Capture the cell that displays the provided text and extract its (x, y) central coordinate. 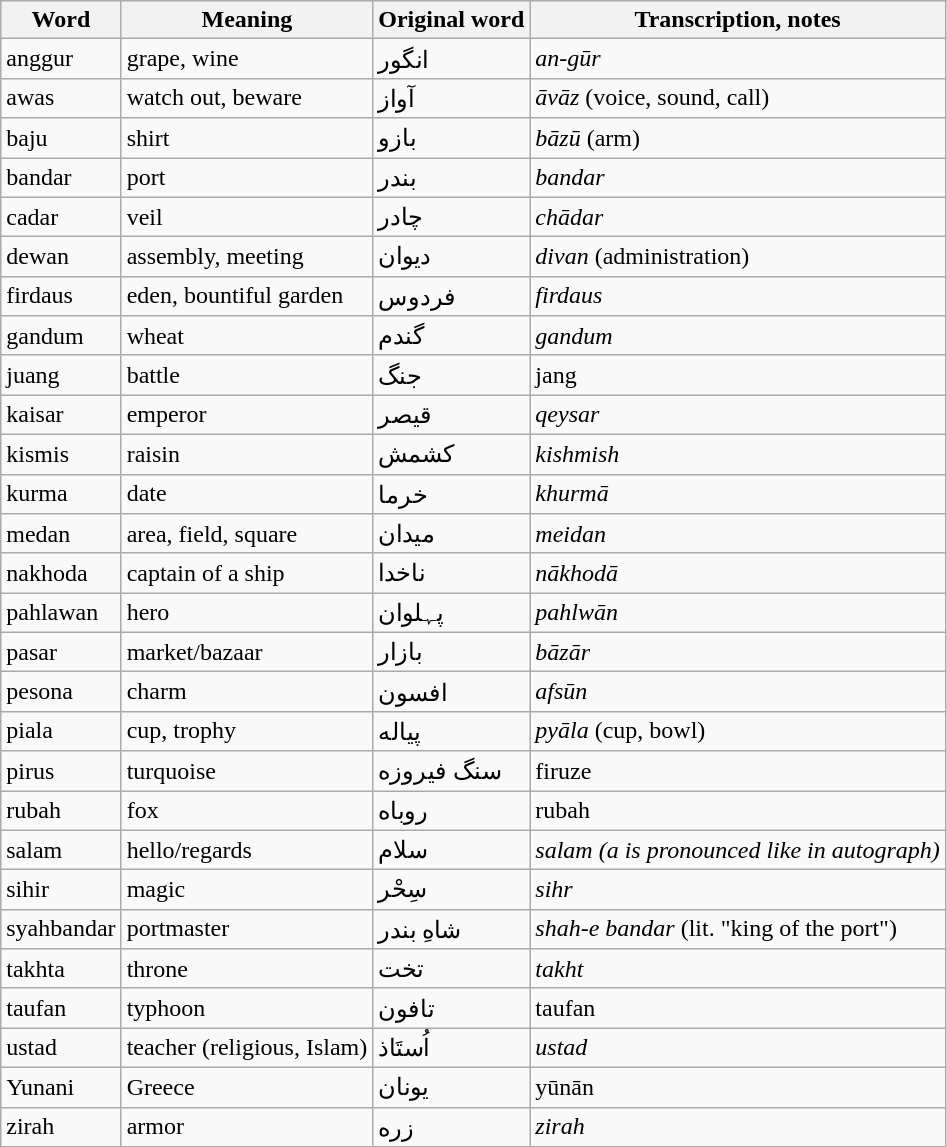
baju (61, 138)
سلام (452, 850)
بندر (452, 178)
qeysar (738, 415)
takht (738, 969)
سنگ فیروزه (452, 771)
yūnān (738, 1087)
bāzār (738, 652)
piala (61, 731)
میدان (452, 534)
Greece (247, 1087)
pasar (61, 652)
زره (452, 1127)
assembly, meeting (247, 257)
sihir (61, 890)
افسون (452, 692)
pyāla (cup, bowl) (738, 731)
قیصر (452, 415)
kaisar (61, 415)
دیوان (452, 257)
emperor (247, 415)
an-gūr (738, 59)
dewan (61, 257)
shah-e bandar (lit. "king of the port") (738, 929)
hero (247, 613)
اُستَاذ (452, 1048)
fox (247, 810)
آواز (452, 98)
kismis (61, 454)
سِحْر (452, 890)
پیاله (452, 731)
pahlawan (61, 613)
charm (247, 692)
magic (247, 890)
watch out, beware (247, 98)
portmaster (247, 929)
firuze (738, 771)
pesona (61, 692)
teacher (religious, Islam) (247, 1048)
Original word (452, 20)
area, field, square (247, 534)
Yunani (61, 1087)
captain of a ship (247, 573)
veil (247, 217)
grape, wine (247, 59)
meidan (738, 534)
جنگ (452, 375)
date (247, 494)
āvāz (voice, sound, call) (738, 98)
Meaning (247, 20)
nakhoda (61, 573)
چادر (452, 217)
jang (738, 375)
انگور (452, 59)
گندم (452, 336)
cadar (61, 217)
shirt (247, 138)
kurma (61, 494)
raisin (247, 454)
salam (61, 850)
شاهِ بندر (452, 929)
syahbandar (61, 929)
juang (61, 375)
کشمش (452, 454)
medan (61, 534)
بازار (452, 652)
turquoise (247, 771)
battle (247, 375)
divan (administration) (738, 257)
بازو (452, 138)
khurmā (738, 494)
hello/regards (247, 850)
eden, bountiful garden (247, 296)
Word (61, 20)
pahlwān (738, 613)
bāzū (arm) (738, 138)
throne (247, 969)
takhta (61, 969)
تافون (452, 1008)
typhoon (247, 1008)
armor (247, 1127)
port (247, 178)
chādar (738, 217)
nākhodā (738, 573)
wheat (247, 336)
anggur (61, 59)
awas (61, 98)
خرما (452, 494)
فردوس (452, 296)
salam (a is pronounced like in autograph) (738, 850)
market/bazaar (247, 652)
pirus (61, 771)
تخت (452, 969)
cup, trophy (247, 731)
kishmish (738, 454)
ناخدا (452, 573)
Transcription, notes (738, 20)
پ‍ﮩ‍لوان (452, 613)
يونان (452, 1087)
afsūn (738, 692)
sihr (738, 890)
روباه (452, 810)
